Return the (x, y) coordinate for the center point of the cell that contains the specified text.  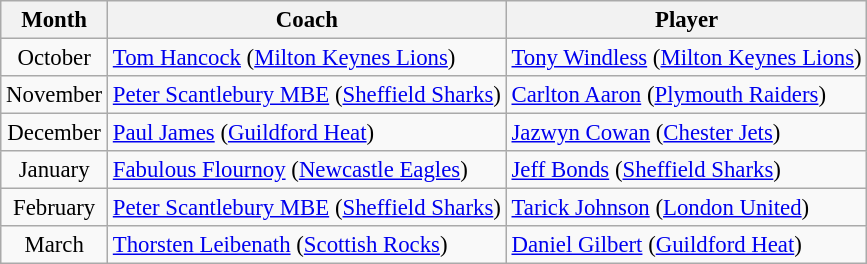
Jeff Bonds (Sheffield Sharks) (686, 170)
Tom Hancock (Milton Keynes Lions) (308, 58)
February (54, 208)
Tarick Johnson (London United) (686, 208)
Paul James (Guildford Heat) (308, 133)
December (54, 133)
Daniel Gilbert (Guildford Heat) (686, 245)
Player (686, 20)
Fabulous Flournoy (Newcastle Eagles) (308, 170)
Month (54, 20)
Carlton Aaron (Plymouth Raiders) (686, 95)
March (54, 245)
November (54, 95)
January (54, 170)
Jazwyn Cowan (Chester Jets) (686, 133)
October (54, 58)
Coach (308, 20)
Tony Windless (Milton Keynes Lions) (686, 58)
Thorsten Leibenath (Scottish Rocks) (308, 245)
